Extract the [X, Y] coordinate from the center of the cell holding the provided text.  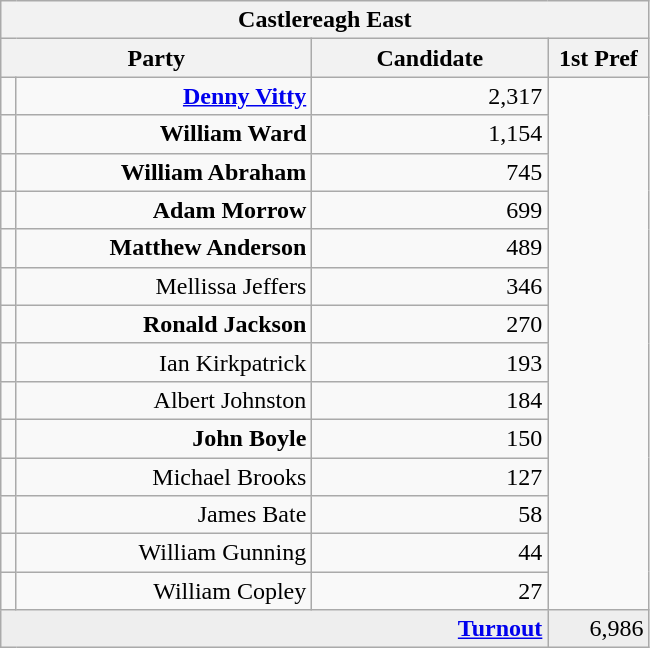
John Boyle [164, 438]
184 [430, 400]
William Gunning [164, 553]
127 [430, 477]
6,986 [598, 629]
William Ward [164, 134]
Ian Kirkpatrick [164, 362]
489 [430, 248]
1,154 [430, 134]
Denny Vitty [164, 96]
Michael Brooks [164, 477]
44 [430, 553]
745 [430, 172]
346 [430, 286]
58 [430, 515]
Turnout [274, 629]
2,317 [430, 96]
Matthew Anderson [164, 248]
James Bate [164, 515]
William Copley [164, 591]
Ronald Jackson [164, 324]
Castlereagh East [325, 20]
Albert Johnston [164, 400]
699 [430, 210]
270 [430, 324]
150 [430, 438]
193 [430, 362]
Party [156, 58]
Candidate [430, 58]
William Abraham [164, 172]
Mellissa Jeffers [164, 286]
1st Pref [598, 58]
27 [430, 591]
Adam Morrow [164, 210]
